From the cell containing the given text, extract its center point as (x, y) coordinate. 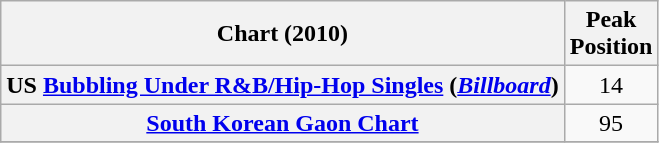
South Korean Gaon Chart (282, 123)
Chart (2010) (282, 34)
95 (611, 123)
Peak Position (611, 34)
US Bubbling Under R&B/Hip-Hop Singles (Billboard) (282, 85)
14 (611, 85)
